Determine the [x, y] coordinate at the center of the cell enclosing the given text.  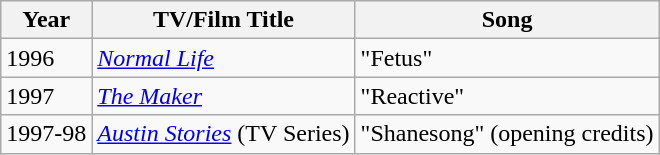
Normal Life [224, 58]
1996 [46, 58]
1997 [46, 96]
TV/Film Title [224, 20]
1997-98 [46, 134]
The Maker [224, 96]
"Reactive" [507, 96]
"Fetus" [507, 58]
Year [46, 20]
Song [507, 20]
Austin Stories (TV Series) [224, 134]
"Shanesong" (opening credits) [507, 134]
